Capture the cell that displays the provided text and extract its [X, Y] central coordinate. 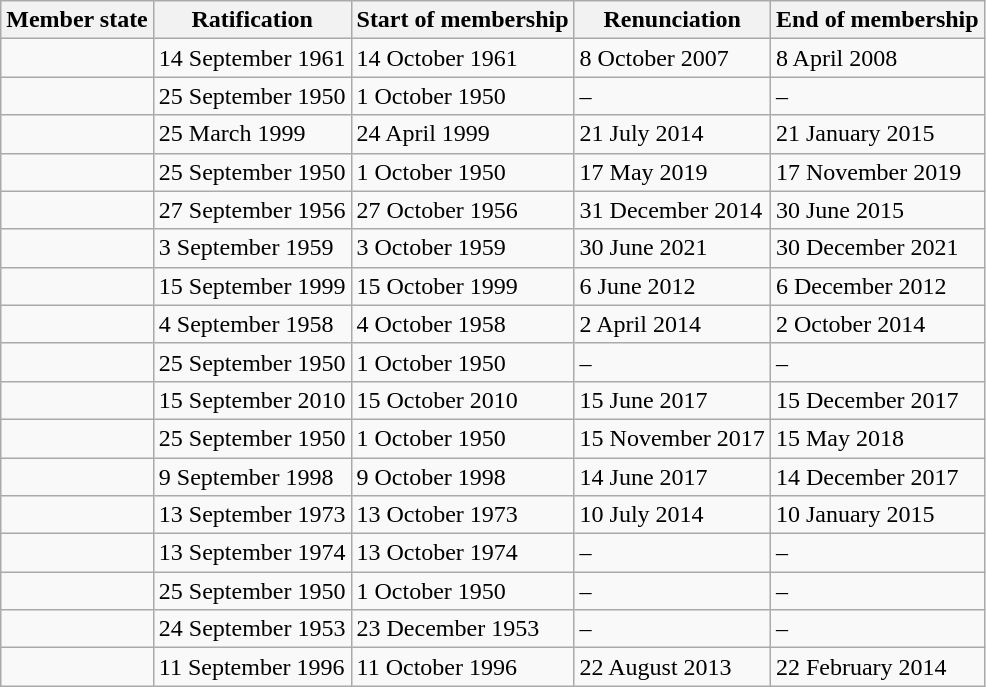
15 June 2017 [672, 400]
6 June 2012 [672, 286]
14 September 1961 [252, 58]
13 October 1973 [462, 515]
15 October 2010 [462, 400]
10 January 2015 [877, 515]
15 September 1999 [252, 286]
15 December 2017 [877, 400]
25 March 1999 [252, 134]
4 September 1958 [252, 324]
13 September 1974 [252, 553]
21 July 2014 [672, 134]
30 December 2021 [877, 248]
27 October 1956 [462, 210]
14 October 1961 [462, 58]
23 December 1953 [462, 629]
17 November 2019 [877, 172]
24 September 1953 [252, 629]
27 September 1956 [252, 210]
15 May 2018 [877, 438]
11 September 1996 [252, 667]
Start of membership [462, 20]
4 October 1958 [462, 324]
22 February 2014 [877, 667]
14 December 2017 [877, 477]
11 October 1996 [462, 667]
End of membership [877, 20]
2 April 2014 [672, 324]
8 April 2008 [877, 58]
8 October 2007 [672, 58]
13 September 1973 [252, 515]
31 December 2014 [672, 210]
30 June 2021 [672, 248]
9 October 1998 [462, 477]
Renunciation [672, 20]
14 June 2017 [672, 477]
22 August 2013 [672, 667]
13 October 1974 [462, 553]
6 December 2012 [877, 286]
9 September 1998 [252, 477]
21 January 2015 [877, 134]
17 May 2019 [672, 172]
30 June 2015 [877, 210]
3 October 1959 [462, 248]
15 November 2017 [672, 438]
24 April 1999 [462, 134]
3 September 1959 [252, 248]
Member state [78, 20]
15 September 2010 [252, 400]
2 October 2014 [877, 324]
15 October 1999 [462, 286]
10 July 2014 [672, 515]
Ratification [252, 20]
